Find where the given text appears and provide that cell's center as [x, y] coordinate. 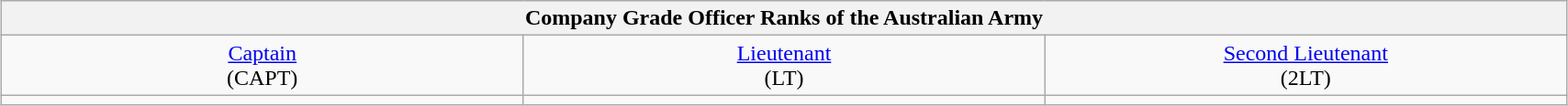
Lieutenant(LT) [784, 66]
Second Lieutenant(2LT) [1305, 66]
Captain(CAPT) [263, 66]
Company Grade Officer Ranks of the Australian Army [784, 18]
